Output the [X, Y] coordinate of the center of the cell containing the given text.  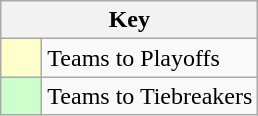
Teams to Tiebreakers [150, 96]
Teams to Playoffs [150, 58]
Key [130, 20]
